Pinpoint the cell where the given text exists, returning its [x, y] midpoint coordinate. 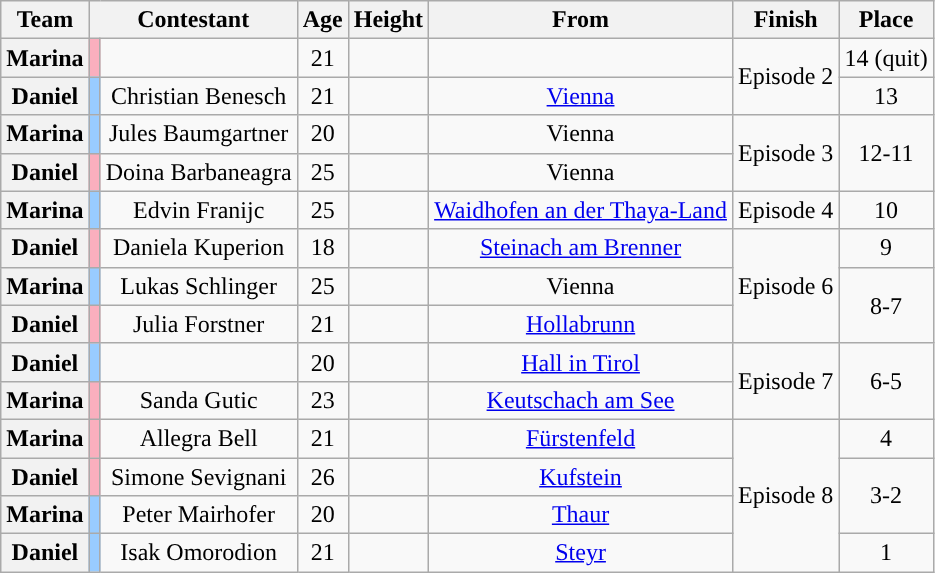
14 (quit) [886, 58]
Isak Omorodion [198, 553]
Lukas Schlinger [198, 286]
Steinach am Brenner [581, 248]
Steyr [581, 553]
1 [886, 553]
From [581, 20]
Age [322, 20]
Fürstenfeld [581, 438]
9 [886, 248]
Episode 8 [785, 495]
Team [45, 20]
Kufstein [581, 477]
Peter Mairhofer [198, 515]
Waidhofen an der Thaya-Land [581, 210]
Daniela Kuperion [198, 248]
Thaur [581, 515]
Height [388, 20]
Allegra Bell [198, 438]
Hall in Tirol [581, 362]
8-7 [886, 305]
Episode 6 [785, 286]
Hollabrunn [581, 324]
Keutschach am See [581, 400]
Finish [785, 20]
12-11 [886, 153]
Christian Benesch [198, 96]
Episode 2 [785, 77]
Episode 7 [785, 381]
26 [322, 477]
23 [322, 400]
10 [886, 210]
Edvin Franijc [198, 210]
13 [886, 96]
Place [886, 20]
Julia Forstner [198, 324]
Sanda Gutic [198, 400]
18 [322, 248]
Episode 4 [785, 210]
6-5 [886, 381]
3-2 [886, 496]
Jules Baumgartner [198, 134]
Contestant [193, 20]
Episode 3 [785, 153]
Doina Barbaneagra [198, 172]
4 [886, 438]
Simone Sevignani [198, 477]
